Provide the [X, Y] coordinate of the cell's center where the given text is located.  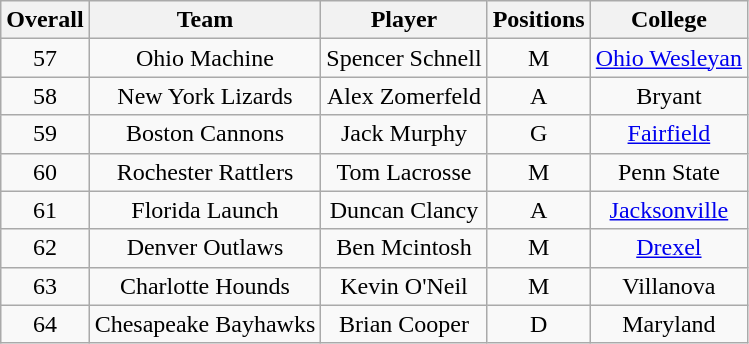
Ohio Wesleyan [668, 58]
Maryland [668, 324]
59 [45, 134]
Bryant [668, 96]
Charlotte Hounds [205, 286]
57 [45, 58]
New York Lizards [205, 96]
Positions [538, 20]
G [538, 134]
Boston Cannons [205, 134]
Jacksonville [668, 210]
Alex Zomerfeld [404, 96]
Player [404, 20]
Spencer Schnell [404, 58]
Overall [45, 20]
58 [45, 96]
Tom Lacrosse [404, 172]
Jack Murphy [404, 134]
Chesapeake Bayhawks [205, 324]
D [538, 324]
62 [45, 248]
Ohio Machine [205, 58]
Penn State [668, 172]
Florida Launch [205, 210]
63 [45, 286]
61 [45, 210]
Drexel [668, 248]
64 [45, 324]
College [668, 20]
Team [205, 20]
60 [45, 172]
Ben Mcintosh [404, 248]
Fairfield [668, 134]
Brian Cooper [404, 324]
Denver Outlaws [205, 248]
Kevin O'Neil [404, 286]
Duncan Clancy [404, 210]
Villanova [668, 286]
Rochester Rattlers [205, 172]
